Capture the cell that displays the provided text and extract its [X, Y] central coordinate. 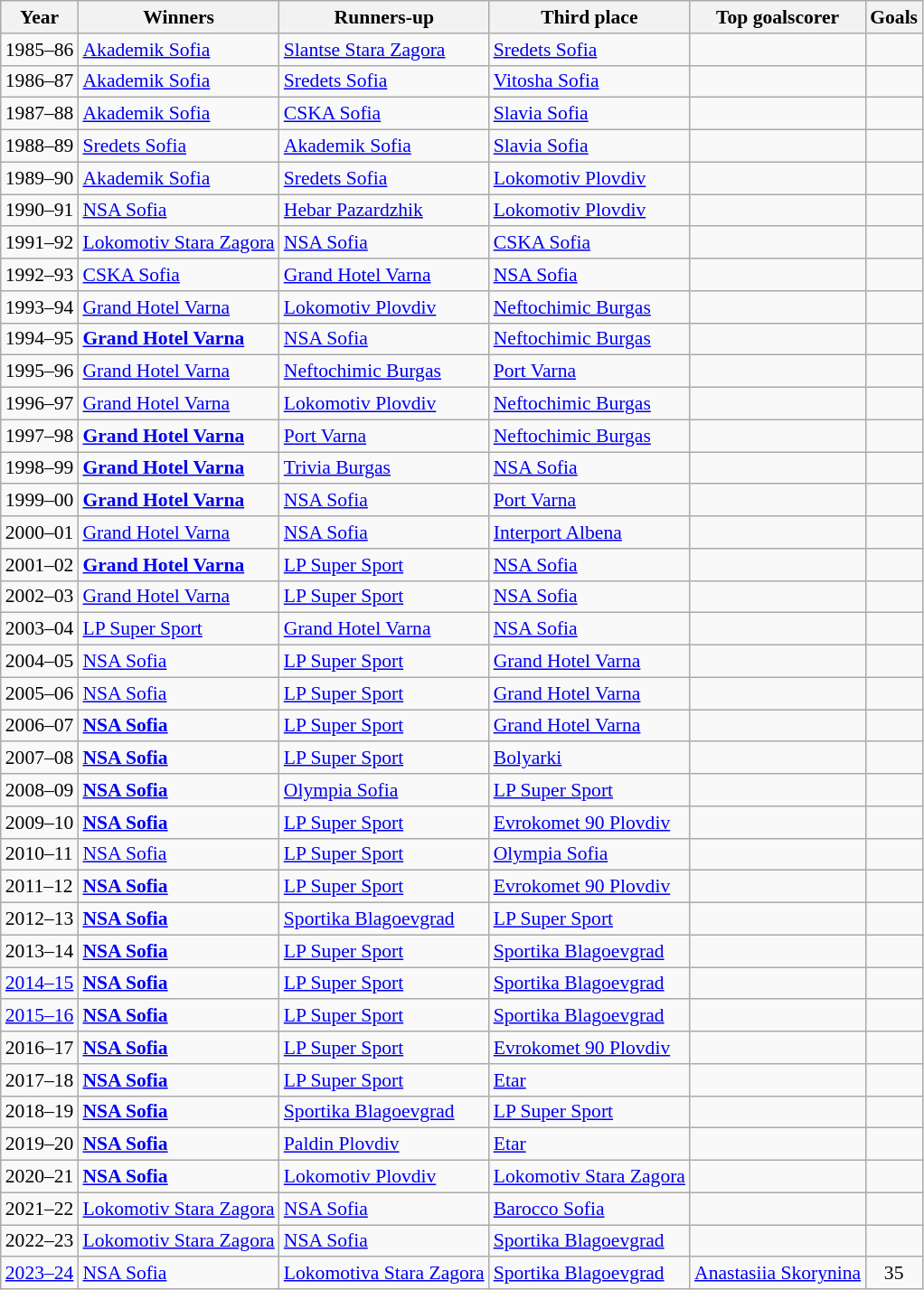
2007–08 [40, 758]
Winners [178, 17]
Trivia Burgas [384, 468]
2006–07 [40, 726]
2009–10 [40, 823]
1997–98 [40, 436]
2022–23 [40, 1241]
1985–86 [40, 50]
2010–11 [40, 854]
Year [40, 17]
2017–18 [40, 1080]
Lokomotiva Stara Zagora [384, 1274]
2011–12 [40, 887]
1986–87 [40, 81]
2000–01 [40, 532]
Paldin Plovdiv [384, 1144]
Third place [589, 17]
1987–88 [40, 114]
2016–17 [40, 1048]
Runners-up [384, 17]
35 [893, 1274]
2021–22 [40, 1209]
2001–02 [40, 565]
1993–94 [40, 307]
Interport Albena [589, 532]
1999–00 [40, 501]
Anastasiia Skorynina [778, 1274]
Top goalscorer [778, 17]
2020–21 [40, 1177]
Hebar Pazardzhik [384, 211]
2015–16 [40, 1016]
2019–20 [40, 1144]
1990–91 [40, 211]
1992–93 [40, 275]
2018–19 [40, 1112]
2023–24 [40, 1274]
2002–03 [40, 597]
1988–89 [40, 146]
2008–09 [40, 790]
2012–13 [40, 919]
Slantse Stara Zagora [384, 50]
2013–14 [40, 951]
1998–99 [40, 468]
1995–96 [40, 372]
Vitosha Sofia [589, 81]
Barocco Sofia [589, 1209]
Goals [893, 17]
2005–06 [40, 693]
1994–95 [40, 339]
2004–05 [40, 662]
1991–92 [40, 243]
1989–90 [40, 178]
Bolyarki [589, 758]
1996–97 [40, 404]
2014–15 [40, 984]
2003–04 [40, 629]
